Return [x, y] of the center of cell containing provided text 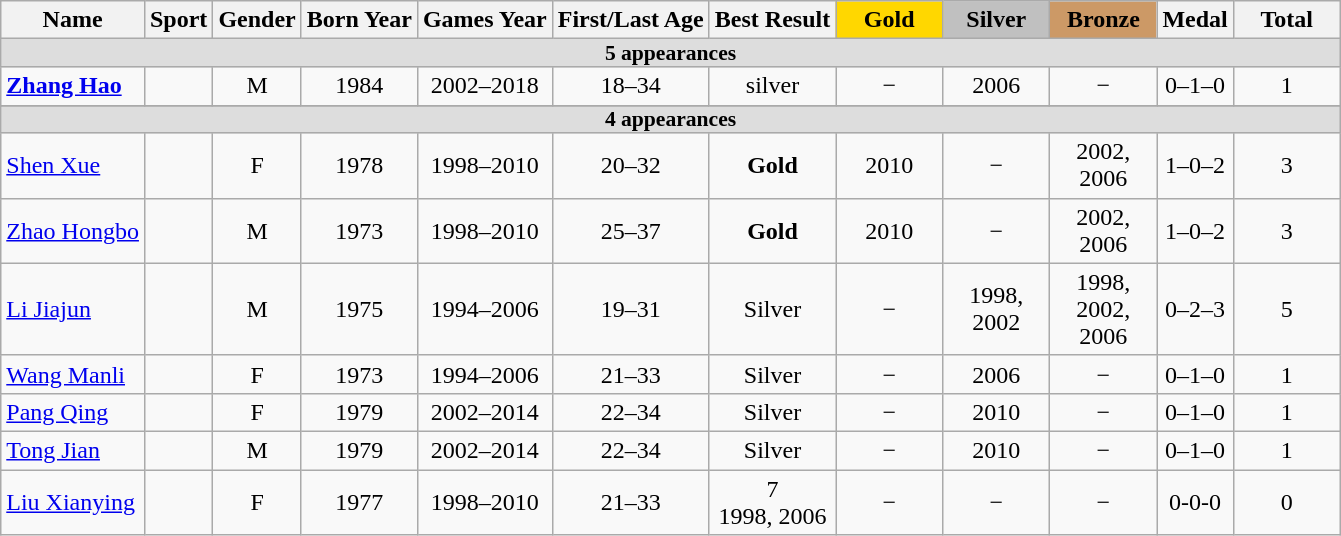
Zhao Hongbo [73, 230]
5 appearances [671, 53]
Best Result [772, 20]
1998, 2002, 2006 [1104, 309]
4 appearances [671, 119]
Zhang Hao [73, 86]
1998, 2002 [996, 309]
2002–2018 [484, 86]
Gender [257, 20]
Name [73, 20]
Li Jiajun [73, 309]
20–32 [630, 166]
Sport [178, 20]
Born Year [359, 20]
1977 [359, 502]
silver [772, 86]
Total [1286, 20]
1975 [359, 309]
1978 [359, 166]
18–34 [630, 86]
Pang Qing [73, 412]
Liu Xianying [73, 502]
Games Year [484, 20]
Bronze [1104, 20]
19–31 [630, 309]
5 [1286, 309]
1984 [359, 86]
0–2–3 [1195, 309]
0-0-0 [1195, 502]
Shen Xue [73, 166]
25–37 [630, 230]
Tong Jian [73, 450]
Wang Manli [73, 374]
7 1998, 2006 [772, 502]
First/Last Age [630, 20]
0 [1286, 502]
Medal [1195, 20]
